Detect which cell encompasses the target text, then output its (x, y) center coordinate. 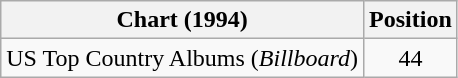
44 (411, 58)
Chart (1994) (182, 20)
Position (411, 20)
US Top Country Albums (Billboard) (182, 58)
